Return [X, Y] of the center of cell containing provided text 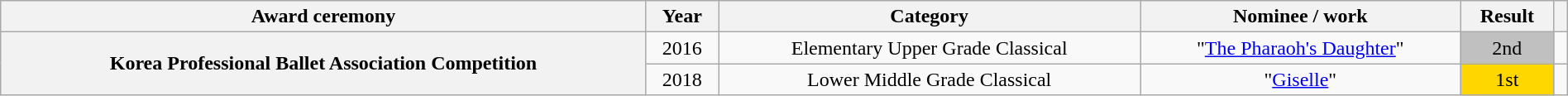
2nd [1507, 48]
2018 [681, 79]
Year [681, 17]
Award ceremony [323, 17]
Korea Professional Ballet Association Competition [323, 64]
Nominee / work [1300, 17]
Elementary Upper Grade Classical [929, 48]
Category [929, 17]
Result [1507, 17]
"Giselle" [1300, 79]
"The Pharaoh's Daughter" [1300, 48]
Lower Middle Grade Classical [929, 79]
2016 [681, 48]
1st [1507, 79]
